Return the (X, Y) coordinate for the center point of the cell that contains the specified text.  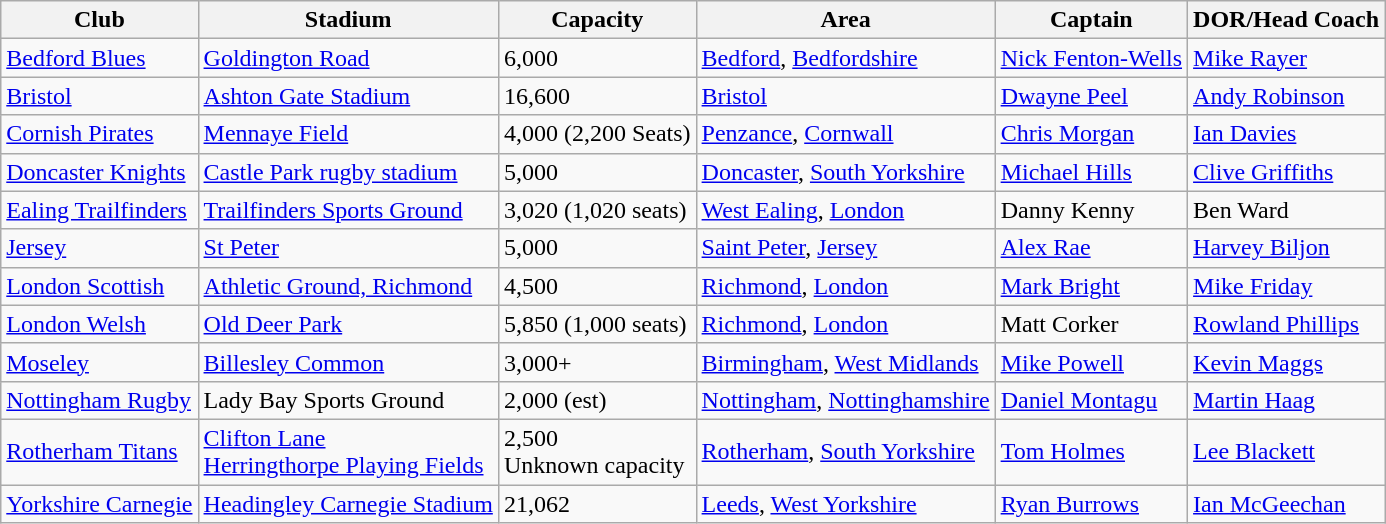
London Welsh (100, 324)
16,600 (597, 96)
Chris Morgan (1091, 134)
Ealing Trailfinders (100, 210)
Bedford Blues (100, 58)
Lee Blackett (1286, 452)
Ben Ward (1286, 210)
3,000+ (597, 362)
DOR/Head Coach (1286, 20)
Rowland Phillips (1286, 324)
Tom Holmes (1091, 452)
Captain (1091, 20)
Mark Bright (1091, 286)
Nottingham Rugby (100, 400)
Castle Park rugby stadium (348, 172)
Area (846, 20)
Harvey Biljon (1286, 248)
Alex Rae (1091, 248)
Headingley Carnegie Stadium (348, 503)
Goldington Road (348, 58)
Mike Friday (1286, 286)
Billesley Common (348, 362)
St Peter (348, 248)
Yorkshire Carnegie (100, 503)
Doncaster, South Yorkshire (846, 172)
Dwayne Peel (1091, 96)
Nottingham, Nottinghamshire (846, 400)
6,000 (597, 58)
West Ealing, London (846, 210)
3,020 (1,020 seats) (597, 210)
Saint Peter, Jersey (846, 248)
4,000 (2,200 Seats) (597, 134)
Michael Hills (1091, 172)
2,500Unknown capacity (597, 452)
Mike Rayer (1286, 58)
Leeds, West Yorkshire (846, 503)
Nick Fenton-Wells (1091, 58)
Mike Powell (1091, 362)
Rotherham, South Yorkshire (846, 452)
Cornish Pirates (100, 134)
Danny Kenny (1091, 210)
Rotherham Titans (100, 452)
2,000 (est) (597, 400)
Ashton Gate Stadium (348, 96)
Moseley (100, 362)
Lady Bay Sports Ground (348, 400)
Jersey (100, 248)
Clive Griffiths (1286, 172)
Club (100, 20)
Birmingham, West Midlands (846, 362)
London Scottish (100, 286)
Mennaye Field (348, 134)
Ian McGeechan (1286, 503)
Athletic Ground, Richmond (348, 286)
Matt Corker (1091, 324)
Ian Davies (1286, 134)
Bedford, Bedfordshire (846, 58)
Old Deer Park (348, 324)
Doncaster Knights (100, 172)
Stadium (348, 20)
Clifton Lane Herringthorpe Playing Fields (348, 452)
Penzance, Cornwall (846, 134)
Daniel Montagu (1091, 400)
Trailfinders Sports Ground (348, 210)
5,850 (1,000 seats) (597, 324)
Capacity (597, 20)
Andy Robinson (1286, 96)
Martin Haag (1286, 400)
Ryan Burrows (1091, 503)
4,500 (597, 286)
21,062 (597, 503)
Kevin Maggs (1286, 362)
